Scan for the cell matching the given text and deliver its (x, y) coordinate at center. 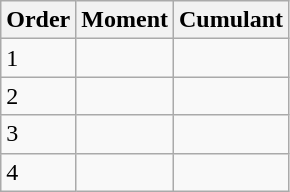
Moment (125, 20)
4 (38, 172)
Cumulant (232, 20)
Order (38, 20)
1 (38, 58)
2 (38, 96)
3 (38, 134)
